Provide the [X, Y] coordinate of the cell's center where the given text is located.  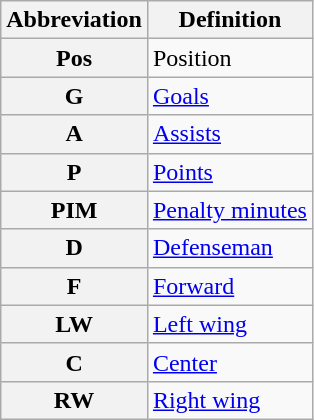
Pos [74, 58]
F [74, 286]
Center [230, 362]
Left wing [230, 324]
P [74, 172]
D [74, 248]
C [74, 362]
PIM [74, 210]
A [74, 134]
Forward [230, 286]
Goals [230, 96]
G [74, 96]
Position [230, 58]
LW [74, 324]
Penalty minutes [230, 210]
Assists [230, 134]
Right wing [230, 400]
Abbreviation [74, 20]
Definition [230, 20]
RW [74, 400]
Points [230, 172]
Defenseman [230, 248]
